Return (x, y) of the center of cell containing provided text 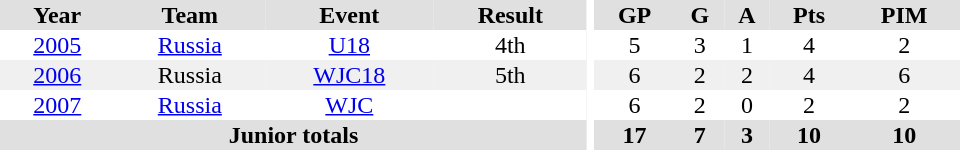
Junior totals (294, 135)
5th (511, 75)
U18 (349, 45)
5 (635, 45)
Pts (810, 15)
WJC (349, 105)
Result (511, 15)
1 (747, 45)
17 (635, 135)
PIM (904, 15)
G (700, 15)
A (747, 15)
4th (511, 45)
Event (349, 15)
2007 (58, 105)
2005 (58, 45)
Year (58, 15)
2006 (58, 75)
WJC18 (349, 75)
Team (190, 15)
GP (635, 15)
0 (747, 105)
7 (700, 135)
